Search for the cell housing the specified text and yield its [X, Y] center coordinate. 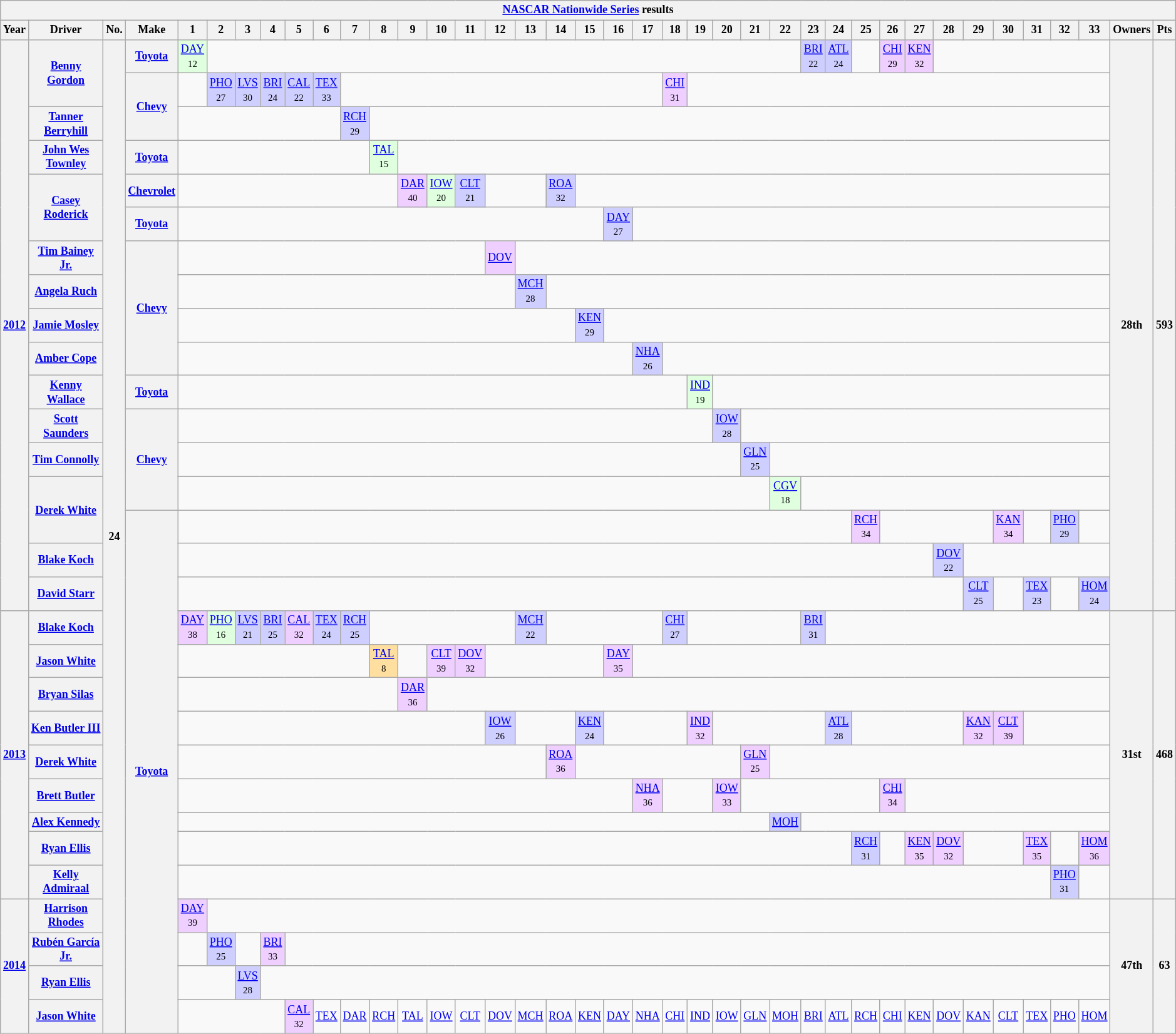
PHO25 [220, 950]
2012 [15, 325]
33 [1095, 30]
18 [675, 30]
ROA32 [561, 191]
Tim Bainey Jr. [65, 258]
IOW20 [441, 191]
TEX35 [1037, 849]
28th [1132, 325]
ROA36 [561, 762]
29 [979, 30]
10 [441, 30]
468 [1165, 755]
TEX24 [327, 628]
KEN24 [590, 729]
HOM24 [1095, 594]
9 [413, 30]
John Wes Townley [65, 157]
32 [1065, 30]
MCH22 [530, 628]
ROA [561, 1016]
25 [866, 30]
DAY35 [618, 661]
KAN32 [979, 729]
RCH25 [354, 628]
DAR36 [413, 695]
BRI25 [273, 628]
NHA36 [647, 796]
PHO16 [220, 628]
IOW28 [726, 426]
2 [220, 30]
28 [949, 30]
LVS30 [248, 90]
Pts [1165, 30]
DAR [354, 1016]
KAN [979, 1016]
BRI [813, 1016]
Angela Ruch [65, 292]
16 [618, 30]
CAL22 [299, 90]
Tanner Berryhill [65, 123]
HOM36 [1095, 849]
CHI34 [892, 796]
19 [700, 30]
IND19 [700, 392]
GLN [755, 1016]
Kelly Admiraal [65, 882]
1 [192, 30]
CHI31 [675, 90]
IOW26 [500, 729]
Alex Kennedy [65, 822]
PHO27 [220, 90]
No. [114, 30]
RCH29 [354, 123]
DOV22 [949, 560]
2014 [15, 966]
KEN35 [919, 849]
BRI31 [813, 628]
RCH31 [866, 849]
CHI29 [892, 56]
Make [152, 30]
15 [590, 30]
Owners [1132, 30]
3 [248, 30]
47th [1132, 966]
Tim Connolly [65, 459]
TEX23 [1037, 594]
TEX33 [327, 90]
IND [700, 1016]
14 [561, 30]
Jamie Mosley [65, 325]
TAL15 [384, 157]
IND32 [700, 729]
CLT21 [470, 191]
63 [1165, 966]
TAL [413, 1016]
ATL [838, 1016]
Casey Roderick [65, 208]
TAL8 [384, 661]
26 [892, 30]
BRI24 [273, 90]
DAY12 [192, 56]
HOM [1095, 1016]
DAY [618, 1016]
5 [299, 30]
DAY39 [192, 916]
8 [384, 30]
ATL24 [838, 56]
Benny Gordon [65, 73]
21 [755, 30]
Driver [65, 30]
NHA26 [647, 359]
Amber Cope [65, 359]
2013 [15, 755]
LVS21 [248, 628]
Chevrolet [152, 191]
Scott Saunders [65, 426]
27 [919, 30]
Kenny Wallace [65, 392]
PHO29 [1065, 526]
DAR40 [413, 191]
NHA [647, 1016]
11 [470, 30]
PHO31 [1065, 882]
31 [1037, 30]
Year [15, 30]
30 [1008, 30]
17 [647, 30]
ATL28 [838, 729]
Ken Butler III [65, 729]
CHI27 [675, 628]
MCH28 [530, 292]
593 [1165, 325]
RCH34 [866, 526]
Harrison Rhodes [65, 916]
MCH [530, 1016]
KEN32 [919, 56]
22 [785, 30]
31st [1132, 755]
Bryan Silas [65, 695]
13 [530, 30]
6 [327, 30]
David Starr [65, 594]
KEN29 [590, 325]
BRI33 [273, 950]
12 [500, 30]
BRI22 [813, 56]
7 [354, 30]
CLT25 [979, 594]
CGV18 [785, 493]
Rubén García Jr. [65, 950]
DAY27 [618, 224]
23 [813, 30]
NASCAR Nationwide Series results [588, 10]
20 [726, 30]
DAY38 [192, 628]
LVS28 [248, 983]
PHO [1065, 1016]
Brett Butler [65, 796]
IOW33 [726, 796]
KAN34 [1008, 526]
4 [273, 30]
